Detect which cell encompasses the target text, then output its (x, y) center coordinate. 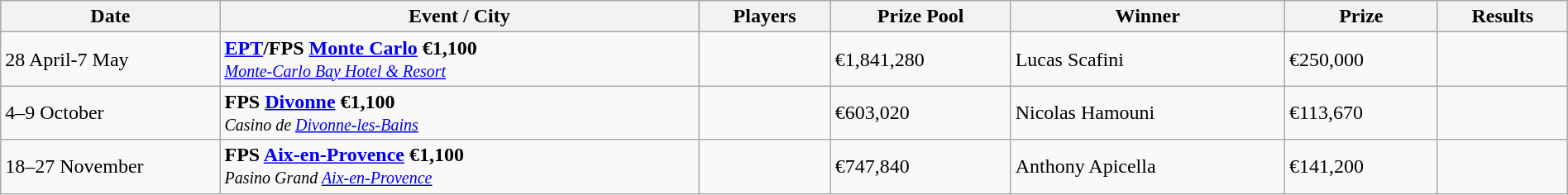
18–27 November (111, 167)
FPS Divonne €1,100Casino de Divonne-les-Bains (460, 112)
Anthony Apicella (1148, 167)
Event / City (460, 17)
28 April-7 May (111, 59)
€603,020 (920, 112)
€250,000 (1361, 59)
Date (111, 17)
Players (764, 17)
Lucas Scafini (1148, 59)
€141,200 (1361, 167)
€747,840 (920, 167)
€113,670 (1361, 112)
Prize Pool (920, 17)
FPS Aix-en-Provence €1,100Pasino Grand Aix-en-Provence (460, 167)
Nicolas Hamouni (1148, 112)
Prize (1361, 17)
€1,841,280 (920, 59)
4–9 October (111, 112)
Winner (1148, 17)
Results (1502, 17)
EPT/FPS Monte Carlo €1,100Monte-Carlo Bay Hotel & Resort (460, 59)
